For the text-containing cell, return its midpoint in (x, y) coordinate format. 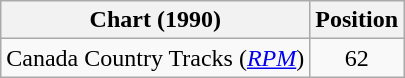
Canada Country Tracks (RPM) (156, 58)
Position (357, 20)
62 (357, 58)
Chart (1990) (156, 20)
